Capture the cell that displays the provided text and extract its (X, Y) central coordinate. 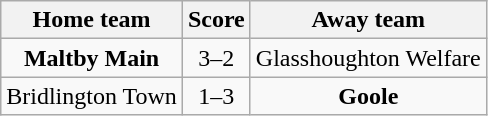
Glasshoughton Welfare (368, 58)
Bridlington Town (92, 96)
Away team (368, 20)
1–3 (216, 96)
3–2 (216, 58)
Maltby Main (92, 58)
Score (216, 20)
Home team (92, 20)
Goole (368, 96)
